Determine the [X, Y] coordinate at the center of the cell enclosing the given text.  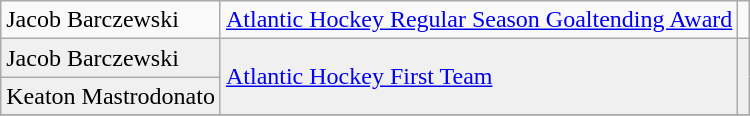
Keaton Mastrodonato [111, 96]
Atlantic Hockey First Team [478, 77]
Atlantic Hockey Regular Season Goaltending Award [478, 20]
